Provide the (x, y) coordinate of the cell's center where the given text is located.  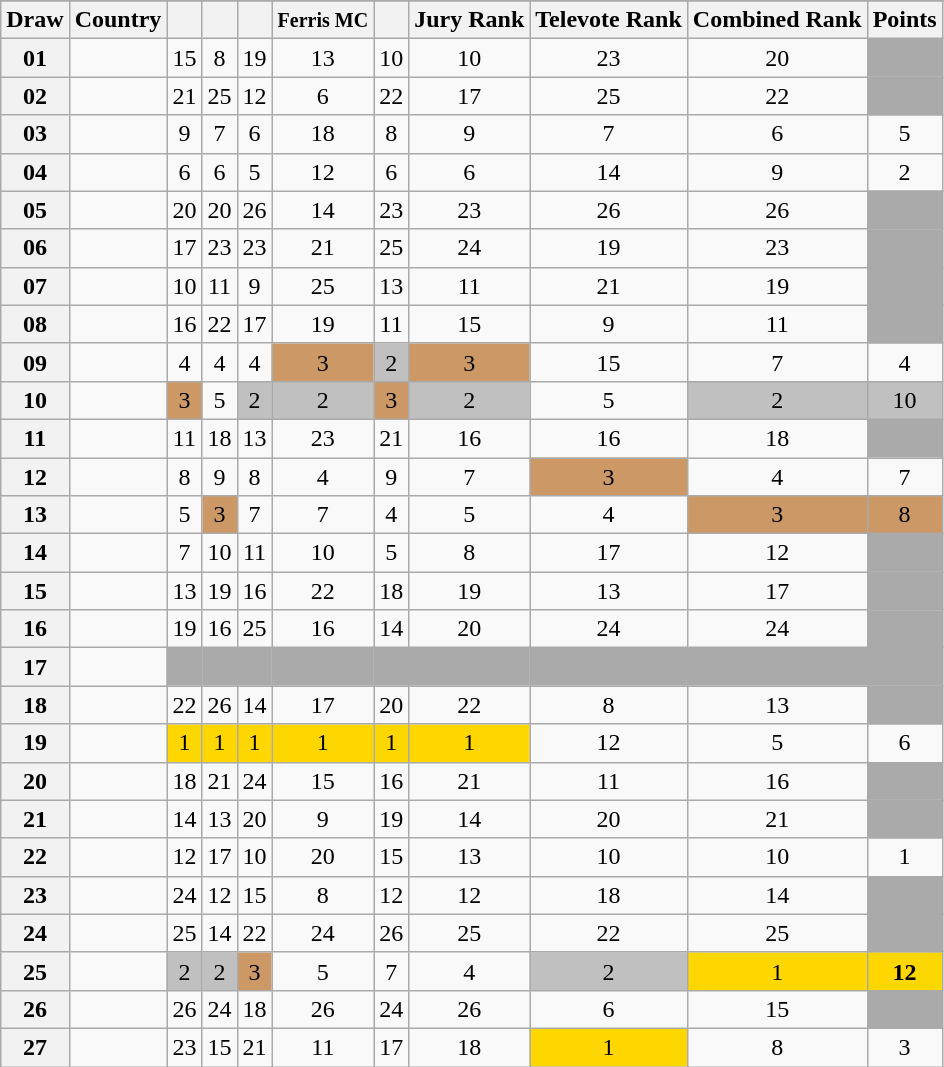
27 (35, 1047)
03 (35, 134)
09 (35, 362)
04 (35, 172)
Jury Rank (470, 20)
07 (35, 286)
Points (904, 20)
Combined Rank (777, 20)
Televote Rank (609, 20)
Ferris MC (323, 20)
05 (35, 210)
06 (35, 248)
08 (35, 324)
Draw (35, 20)
Country (118, 20)
02 (35, 96)
01 (35, 58)
